Return [X, Y] of the center of cell containing provided text 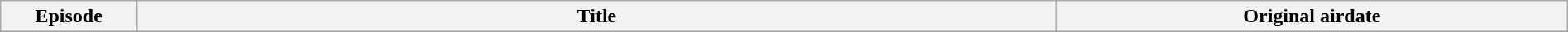
Episode [69, 16]
Title [596, 16]
Original airdate [1312, 16]
